Identify which cell holds the provided text, then report its [X, Y] central coordinate. 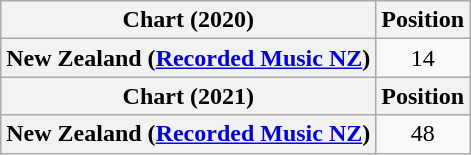
Chart (2020) [188, 20]
48 [423, 134]
Chart (2021) [188, 96]
14 [423, 58]
